Provide the (x, y) coordinate of the cell's center where the given text is located.  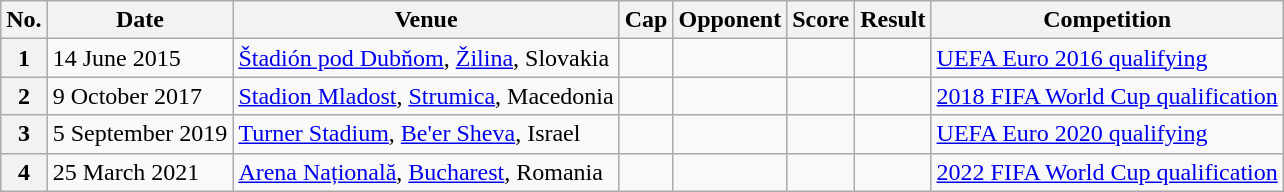
3 (24, 134)
UEFA Euro 2016 qualifying (1107, 58)
UEFA Euro 2020 qualifying (1107, 134)
Date (140, 20)
No. (24, 20)
2 (24, 96)
2018 FIFA World Cup qualification (1107, 96)
Score (821, 20)
Competition (1107, 20)
Stadion Mladost, Strumica, Macedonia (426, 96)
4 (24, 172)
Štadión pod Dubňom, Žilina, Slovakia (426, 58)
1 (24, 58)
25 March 2021 (140, 172)
2022 FIFA World Cup qualification (1107, 172)
Venue (426, 20)
14 June 2015 (140, 58)
Opponent (730, 20)
Cap (646, 20)
Result (893, 20)
5 September 2019 (140, 134)
Turner Stadium, Be'er Sheva, Israel (426, 134)
9 October 2017 (140, 96)
Arena Națională, Bucharest, Romania (426, 172)
